Output the [X, Y] coordinate of the center of the cell containing the given text.  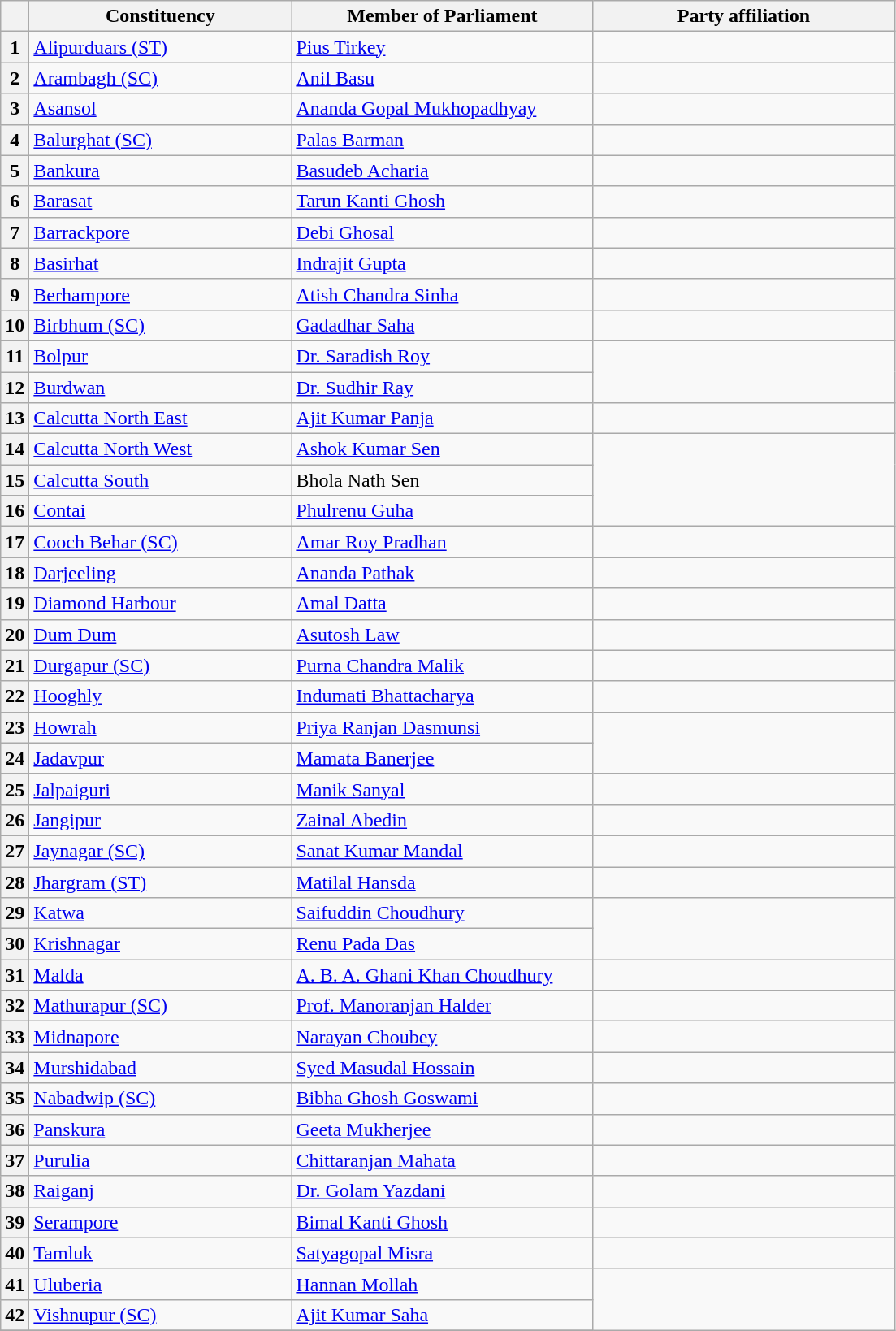
32 [15, 1006]
Bolpur [161, 356]
Renu Pada Das [442, 944]
Chittaranjan Mahata [442, 1160]
Jadavpur [161, 758]
Basirhat [161, 263]
Manik Sanyal [442, 789]
Indumati Bhattacharya [442, 696]
Basudeb Acharia [442, 171]
Palas Barman [442, 140]
Diamond Harbour [161, 604]
35 [15, 1099]
37 [15, 1160]
Midnapore [161, 1037]
10 [15, 325]
Burdwan [161, 388]
Pius Tirkey [442, 47]
Dr. Golam Yazdani [442, 1191]
Vishnupur (SC) [161, 1315]
Krishnagar [161, 944]
Narayan Choubey [442, 1037]
Jhargram (ST) [161, 882]
Asutosh Law [442, 635]
12 [15, 388]
1 [15, 47]
Amal Datta [442, 604]
Darjeeling [161, 573]
19 [15, 604]
Jalpaiguri [161, 789]
Matilal Hansda [442, 882]
Bibha Ghosh Goswami [442, 1099]
Berhampore [161, 294]
24 [15, 758]
36 [15, 1129]
21 [15, 665]
Bimal Kanti Ghosh [442, 1222]
13 [15, 418]
Amar Roy Pradhan [442, 542]
23 [15, 727]
16 [15, 511]
3 [15, 109]
Murshidabad [161, 1068]
33 [15, 1037]
Hooghly [161, 696]
Dr. Sudhir Ray [442, 388]
Geeta Mukherjee [442, 1129]
Saifuddin Choudhury [442, 913]
Asansol [161, 109]
Ajit Kumar Panja [442, 418]
Contai [161, 511]
Tamluk [161, 1253]
4 [15, 140]
Party affiliation [744, 16]
Alipurduars (ST) [161, 47]
Malda [161, 975]
Hannan Mollah [442, 1284]
Zainal Abedin [442, 820]
Prof. Manoranjan Halder [442, 1006]
5 [15, 171]
Satyagopal Misra [442, 1253]
Purna Chandra Malik [442, 665]
Panskura [161, 1129]
42 [15, 1315]
6 [15, 202]
Calcutta North West [161, 449]
Durgapur (SC) [161, 665]
22 [15, 696]
Arambagh (SC) [161, 78]
Ajit Kumar Saha [442, 1315]
Nabadwip (SC) [161, 1099]
34 [15, 1068]
Balurghat (SC) [161, 140]
41 [15, 1284]
A. B. A. Ghani Khan Choudhury [442, 975]
Birbhum (SC) [161, 325]
Bhola Nath Sen [442, 480]
Gadadhar Saha [442, 325]
2 [15, 78]
40 [15, 1253]
Raiganj [161, 1191]
39 [15, 1222]
Serampore [161, 1222]
38 [15, 1191]
28 [15, 882]
Barrackpore [161, 232]
Member of Parliament [442, 16]
Syed Masudal Hossain [442, 1068]
Ashok Kumar Sen [442, 449]
30 [15, 944]
29 [15, 913]
Mathurapur (SC) [161, 1006]
15 [15, 480]
Katwa [161, 913]
Mamata Banerjee [442, 758]
Phulrenu Guha [442, 511]
8 [15, 263]
Jaynagar (SC) [161, 851]
17 [15, 542]
14 [15, 449]
Howrah [161, 727]
7 [15, 232]
Dum Dum [161, 635]
Dr. Saradish Roy [442, 356]
11 [15, 356]
27 [15, 851]
31 [15, 975]
Bankura [161, 171]
Uluberia [161, 1284]
20 [15, 635]
Ananda Gopal Mukhopadhyay [442, 109]
Sanat Kumar Mandal [442, 851]
Debi Ghosal [442, 232]
Jangipur [161, 820]
18 [15, 573]
9 [15, 294]
Priya Ranjan Dasmunsi [442, 727]
Indrajit Gupta [442, 263]
Calcutta North East [161, 418]
Purulia [161, 1160]
Cooch Behar (SC) [161, 542]
26 [15, 820]
Ananda Pathak [442, 573]
Anil Basu [442, 78]
Atish Chandra Sinha [442, 294]
Calcutta South [161, 480]
Constituency [161, 16]
25 [15, 789]
Tarun Kanti Ghosh [442, 202]
Barasat [161, 202]
